From the cell containing the given text, extract its center point as [x, y] coordinate. 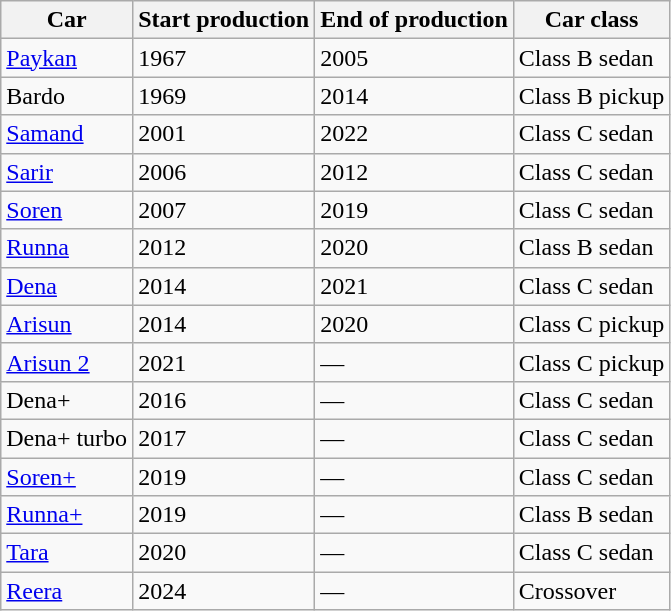
Reera [67, 591]
Soren+ [67, 477]
2007 [224, 210]
Class B pickup [591, 96]
Arisun [67, 324]
Car [67, 20]
2024 [224, 591]
Dena+ turbo [67, 438]
Sarir [67, 172]
Crossover [591, 591]
Start production [224, 20]
2022 [414, 134]
Paykan [67, 58]
2017 [224, 438]
1969 [224, 96]
Bardo [67, 96]
Samand [67, 134]
Car class [591, 20]
2001 [224, 134]
End of production [414, 20]
2005 [414, 58]
Runna+ [67, 515]
Arisun 2 [67, 362]
1967 [224, 58]
2016 [224, 400]
Runna [67, 248]
Tara [67, 553]
Dena+ [67, 400]
Soren [67, 210]
Dena [67, 286]
2006 [224, 172]
